Provide the [x, y] coordinate of the cell's center where the given text is located.  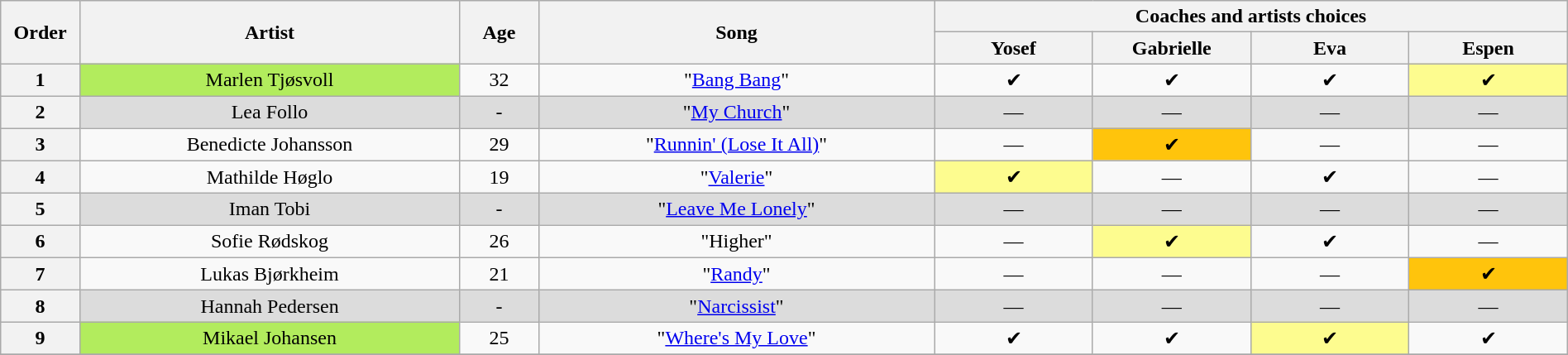
Song [736, 32]
1 [41, 80]
7 [41, 274]
"Narcissist" [736, 306]
Iman Tobi [270, 209]
8 [41, 306]
"Runnin' (Lose It All)" [736, 144]
"Leave Me Lonely" [736, 209]
Gabrielle [1171, 48]
Age [500, 32]
4 [41, 177]
"Valerie" [736, 177]
Lea Follo [270, 112]
25 [500, 338]
Mikael Johansen [270, 338]
Yosef [1014, 48]
5 [41, 209]
Espen [1489, 48]
Artist [270, 32]
Order [41, 32]
"My Church" [736, 112]
3 [41, 144]
Benedicte Johansson [270, 144]
Sofie Rødskog [270, 242]
Lukas Bjørkheim [270, 274]
Eva [1330, 48]
Mathilde Høglo [270, 177]
"Randy" [736, 274]
19 [500, 177]
29 [500, 144]
Hannah Pedersen [270, 306]
Marlen Tjøsvoll [270, 80]
21 [500, 274]
6 [41, 242]
2 [41, 112]
"Where's My Love" [736, 338]
26 [500, 242]
9 [41, 338]
"Higher" [736, 242]
Coaches and artists choices [1251, 17]
"Bang Bang" [736, 80]
32 [500, 80]
